Locate the cell with the specified text and output its [X, Y] center coordinate. 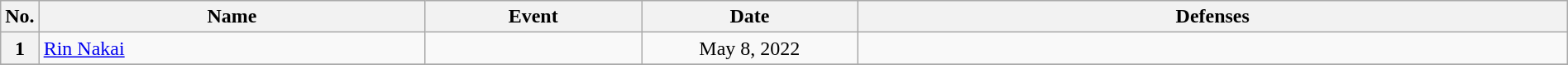
No. [20, 17]
Event [533, 17]
Date [750, 17]
1 [20, 48]
Name [232, 17]
May 8, 2022 [750, 48]
Defenses [1212, 17]
Rin Nakai [232, 48]
